Pinpoint the cell where the given text exists, returning its (X, Y) midpoint coordinate. 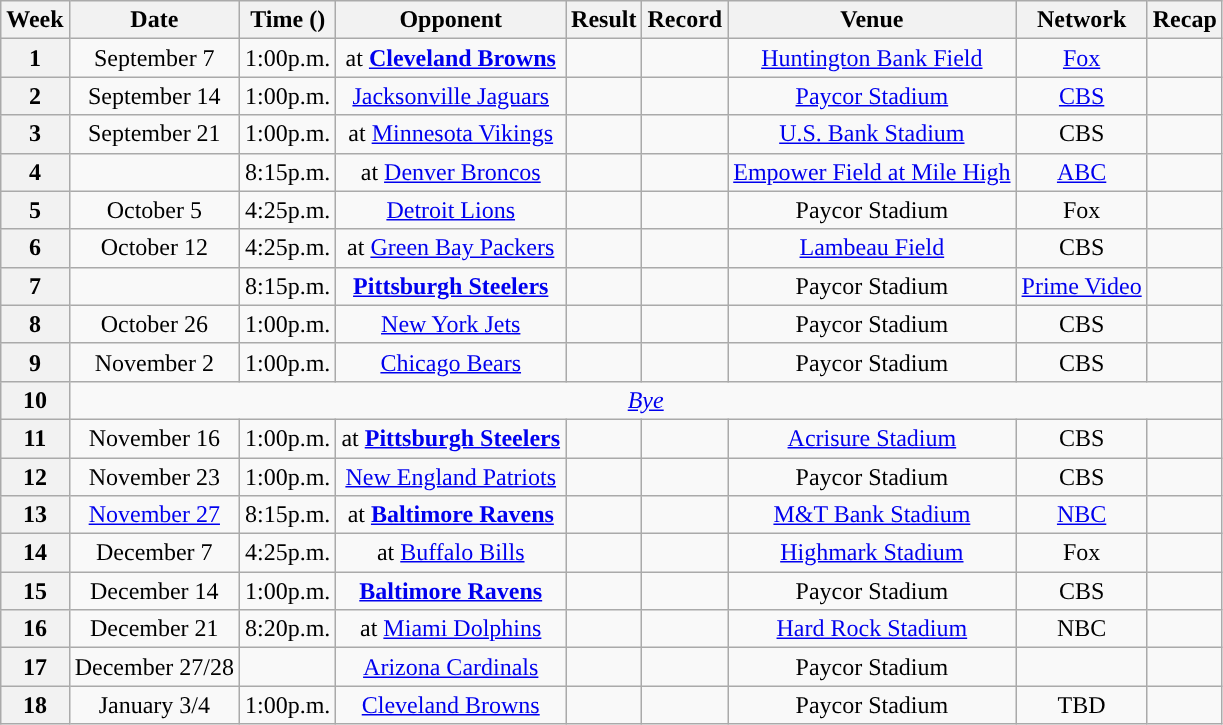
6 (35, 248)
ABC (1082, 172)
Jacksonville Jaguars (451, 96)
September 21 (154, 134)
Huntington Bank Field (872, 58)
8 (35, 324)
5 (35, 210)
Chicago Bears (451, 362)
Week (35, 20)
7 (35, 286)
14 (35, 553)
Empower Field at Mile High (872, 172)
at Denver Broncos (451, 172)
January 3/4 (154, 705)
New England Patriots (451, 477)
Hard Rock Stadium (872, 629)
November 27 (154, 515)
Recap (1184, 20)
November 23 (154, 477)
December 27/28 (154, 667)
December 14 (154, 591)
December 21 (154, 629)
Baltimore Ravens (451, 591)
1 (35, 58)
December 7 (154, 553)
8:20p.m. (287, 629)
15 (35, 591)
Cleveland Browns (451, 705)
2 (35, 96)
17 (35, 667)
18 (35, 705)
at Baltimore Ravens (451, 515)
4 (35, 172)
September 14 (154, 96)
Lambeau Field (872, 248)
13 (35, 515)
10 (35, 400)
16 (35, 629)
at Cleveland Browns (451, 58)
at Pittsburgh Steelers (451, 438)
New York Jets (451, 324)
Result (604, 20)
October 26 (154, 324)
Arizona Cardinals (451, 667)
Pittsburgh Steelers (451, 286)
at Buffalo Bills (451, 553)
Detroit Lions (451, 210)
November 2 (154, 362)
at Minnesota Vikings (451, 134)
Venue (872, 20)
October 5 (154, 210)
at Green Bay Packers (451, 248)
Date (154, 20)
11 (35, 438)
12 (35, 477)
Time () (287, 20)
Network (1082, 20)
Prime Video (1082, 286)
3 (35, 134)
U.S. Bank Stadium (872, 134)
Acrisure Stadium (872, 438)
9 (35, 362)
TBD (1082, 705)
Record (685, 20)
Highmark Stadium (872, 553)
November 16 (154, 438)
at Miami Dolphins (451, 629)
Bye (646, 400)
October 12 (154, 248)
September 7 (154, 58)
Opponent (451, 20)
M&T Bank Stadium (872, 515)
